Output the (X, Y) coordinate of the center of the cell containing the given text.  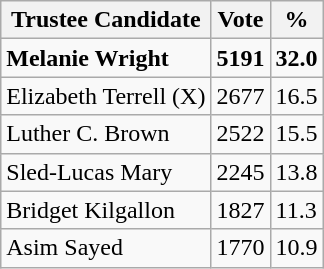
2522 (240, 134)
Bridget Kilgallon (106, 210)
Trustee Candidate (106, 20)
% (296, 20)
5191 (240, 58)
15.5 (296, 134)
Luther C. Brown (106, 134)
Melanie Wright (106, 58)
2677 (240, 96)
1827 (240, 210)
Vote (240, 20)
13.8 (296, 172)
Asim Sayed (106, 248)
Elizabeth Terrell (X) (106, 96)
11.3 (296, 210)
Sled-Lucas Mary (106, 172)
32.0 (296, 58)
1770 (240, 248)
10.9 (296, 248)
16.5 (296, 96)
2245 (240, 172)
